Locate the cell with the specified text and output its (X, Y) center coordinate. 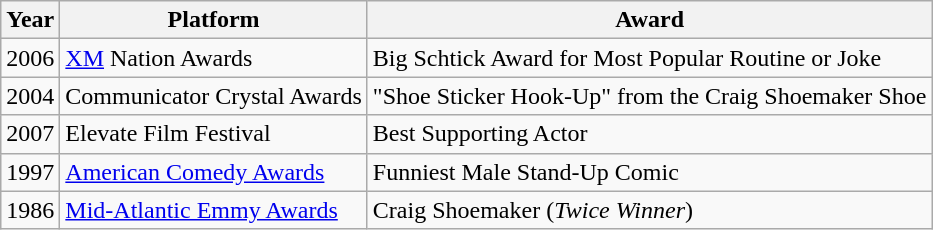
2004 (30, 96)
"Shoe Sticker Hook-Up" from the Craig Shoemaker Shoe (650, 96)
Mid-Atlantic Emmy Awards (214, 210)
Big Schtick Award for Most Popular Routine or Joke (650, 58)
Funniest Male Stand-Up Comic (650, 172)
American Comedy Awards (214, 172)
2007 (30, 134)
Elevate Film Festival (214, 134)
1997 (30, 172)
Best Supporting Actor (650, 134)
1986 (30, 210)
XM Nation Awards (214, 58)
Craig Shoemaker (Twice Winner) (650, 210)
Platform (214, 20)
Communicator Crystal Awards (214, 96)
2006 (30, 58)
Year (30, 20)
Award (650, 20)
